Scan for the cell matching the given text and deliver its (x, y) coordinate at center. 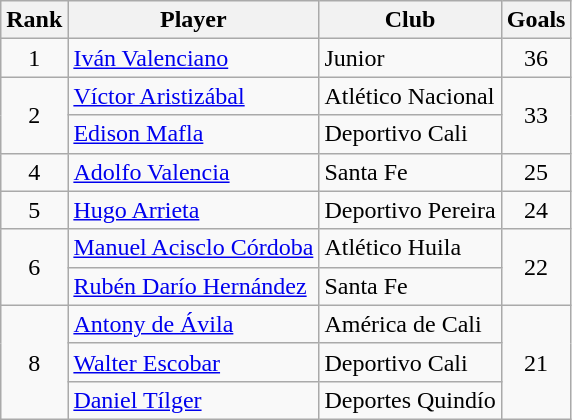
América de Cali (410, 324)
Atlético Huila (410, 248)
8 (34, 362)
Manuel Acisclo Córdoba (194, 248)
4 (34, 172)
Club (410, 20)
6 (34, 267)
21 (536, 362)
Rank (34, 20)
5 (34, 210)
Víctor Aristizábal (194, 96)
Walter Escobar (194, 362)
Iván Valenciano (194, 58)
Junior (410, 58)
Player (194, 20)
Daniel Tílger (194, 400)
Antony de Ávila (194, 324)
Rubén Darío Hernández (194, 286)
33 (536, 115)
22 (536, 267)
Deportes Quindío (410, 400)
36 (536, 58)
24 (536, 210)
Hugo Arrieta (194, 210)
Adolfo Valencia (194, 172)
Atlético Nacional (410, 96)
Deportivo Pereira (410, 210)
Goals (536, 20)
Edison Mafla (194, 134)
25 (536, 172)
2 (34, 115)
1 (34, 58)
